Provide the [x, y] coordinate of the cell's center where the given text is located.  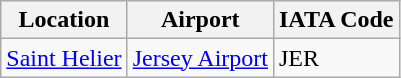
Saint Helier [64, 58]
IATA Code [336, 20]
JER [336, 58]
Location [64, 20]
Airport [200, 20]
Jersey Airport [200, 58]
